Locate the cell with the specified text and output its (x, y) center coordinate. 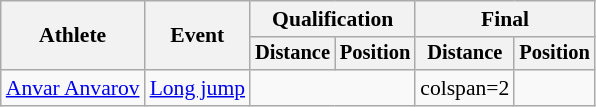
Event (198, 36)
Athlete (73, 36)
Final (504, 19)
colspan=2 (464, 88)
Anvar Anvarov (73, 88)
Long jump (198, 88)
Qualification (332, 19)
